Determine the [x, y] coordinate at the center of the cell enclosing the given text.  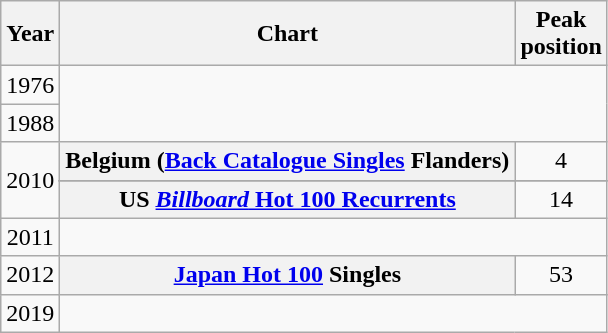
2011 [30, 237]
Japan Hot 100 Singles [288, 275]
Belgium (Back Catalogue Singles Flanders) [288, 161]
2012 [30, 275]
2010 [30, 180]
US Billboard Hot 100 Recurrents [288, 199]
Year [30, 34]
1976 [30, 85]
14 [561, 199]
53 [561, 275]
2019 [30, 313]
Chart [288, 34]
Peakposition [561, 34]
1988 [30, 123]
4 [561, 161]
